Output the (x, y) coordinate of the center of the cell containing the given text.  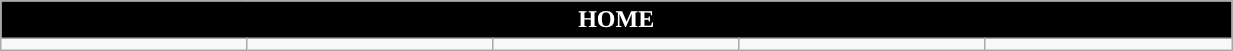
HOME (616, 20)
